Return [X, Y] of the center of cell containing provided text 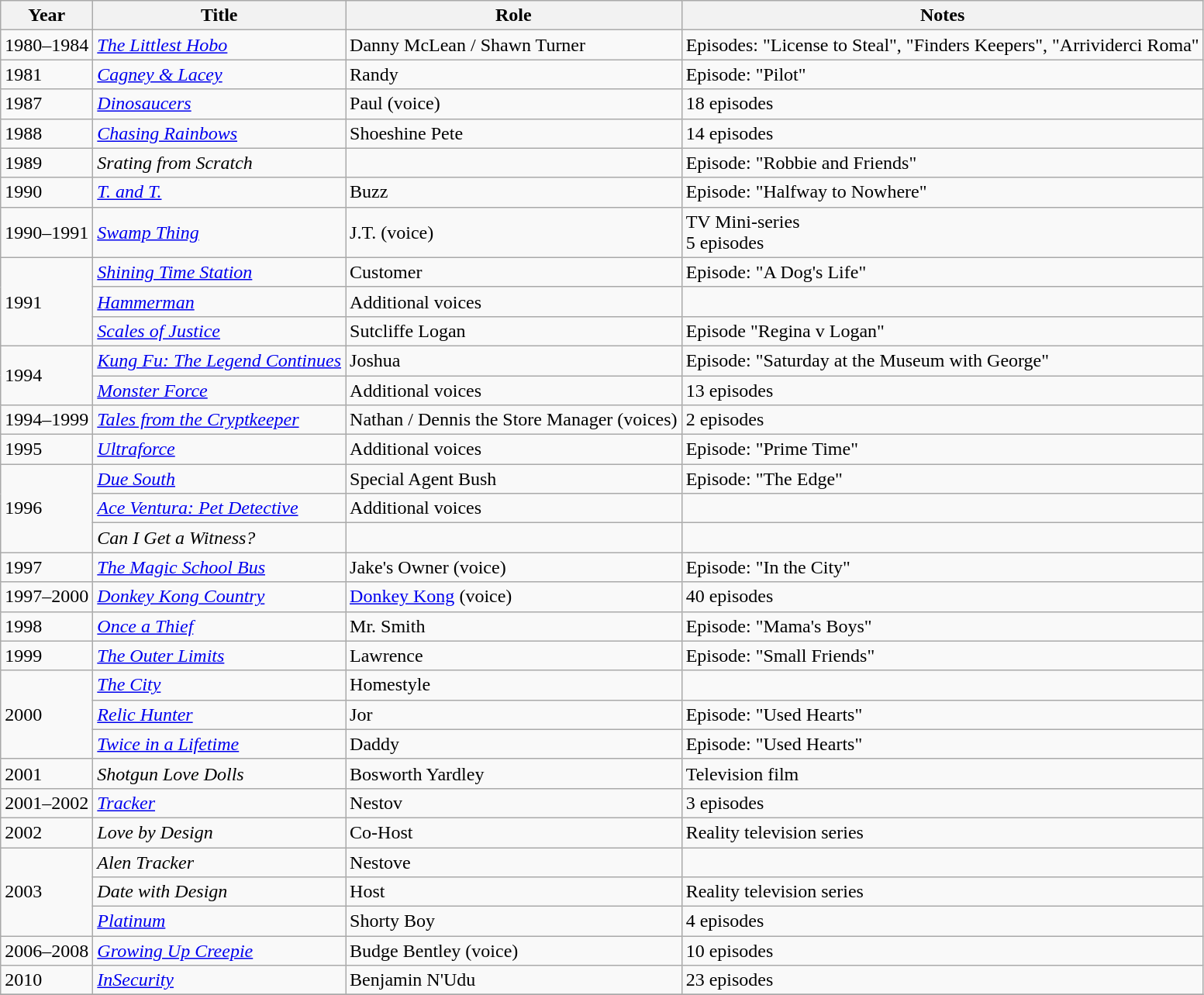
Budge Bentley (voice) [514, 951]
Srating from Scratch [219, 163]
Hammerman [219, 301]
10 episodes [943, 951]
Alen Tracker [219, 862]
TV Mini-series5 episodes [943, 232]
1994 [47, 375]
1987 [47, 104]
Episode: "Halfway to Nowhere" [943, 192]
Twice in a Lifetime [219, 744]
1994–1999 [47, 420]
2003 [47, 892]
Jake's Owner (voice) [514, 567]
2001 [47, 773]
Episode: "Small Friends" [943, 656]
Episode "Regina v Logan" [943, 331]
Lawrence [514, 656]
Role [514, 15]
Can I Get a Witness? [219, 538]
14 episodes [943, 133]
1999 [47, 656]
Bosworth Yardley [514, 773]
Donkey Kong Country [219, 597]
Love by Design [219, 832]
Homestyle [514, 685]
Scales of Justice [219, 331]
1997–2000 [47, 597]
Host [514, 892]
1995 [47, 449]
The Magic School Bus [219, 567]
18 episodes [943, 104]
Nestov [514, 803]
Nathan / Dennis the Store Manager (voices) [514, 420]
1990–1991 [47, 232]
Episode: "Saturday at the Museum with George" [943, 360]
Shining Time Station [219, 272]
1981 [47, 74]
Ultraforce [219, 449]
Special Agent Bush [514, 479]
Shotgun Love Dolls [219, 773]
Sutcliffe Logan [514, 331]
Buzz [514, 192]
1980–1984 [47, 45]
1990 [47, 192]
Donkey Kong (voice) [514, 597]
Shorty Boy [514, 921]
1988 [47, 133]
Television film [943, 773]
2010 [47, 980]
Randy [514, 74]
Shoeshine Pete [514, 133]
Platinum [219, 921]
Tracker [219, 803]
Episode: "The Edge" [943, 479]
Notes [943, 15]
2 episodes [943, 420]
The City [219, 685]
Episode: "Prime Time" [943, 449]
1998 [47, 626]
Dinosaucers [219, 104]
Danny McLean / Shawn Turner [514, 45]
Episode: "A Dog's Life" [943, 272]
Joshua [514, 360]
1989 [47, 163]
3 episodes [943, 803]
Relic Hunter [219, 714]
Ace Ventura: Pet Detective [219, 508]
J.T. (voice) [514, 232]
1996 [47, 508]
1991 [47, 301]
T. and T. [219, 192]
2000 [47, 714]
Date with Design [219, 892]
Swamp Thing [219, 232]
Co-Host [514, 832]
4 episodes [943, 921]
23 episodes [943, 980]
2006–2008 [47, 951]
Paul (voice) [514, 104]
1997 [47, 567]
40 episodes [943, 597]
Mr. Smith [514, 626]
Episode: "Mama's Boys" [943, 626]
Year [47, 15]
Customer [514, 272]
Due South [219, 479]
Kung Fu: The Legend Continues [219, 360]
Tales from the Cryptkeeper [219, 420]
Growing Up Creepie [219, 951]
13 episodes [943, 390]
Monster Force [219, 390]
Episode: "Robbie and Friends" [943, 163]
Daddy [514, 744]
The Outer Limits [219, 656]
InSecurity [219, 980]
Once a Thief [219, 626]
Episode: "Pilot" [943, 74]
Episode: "In the City" [943, 567]
Benjamin N'Udu [514, 980]
Chasing Rainbows [219, 133]
Nestove [514, 862]
Jor [514, 714]
2001–2002 [47, 803]
2002 [47, 832]
Cagney & Lacey [219, 74]
Episodes: "License to Steal", "Finders Keepers", "Arrividerci Roma" [943, 45]
The Littlest Hobo [219, 45]
Title [219, 15]
